Locate the cell with the specified text and output its [x, y] center coordinate. 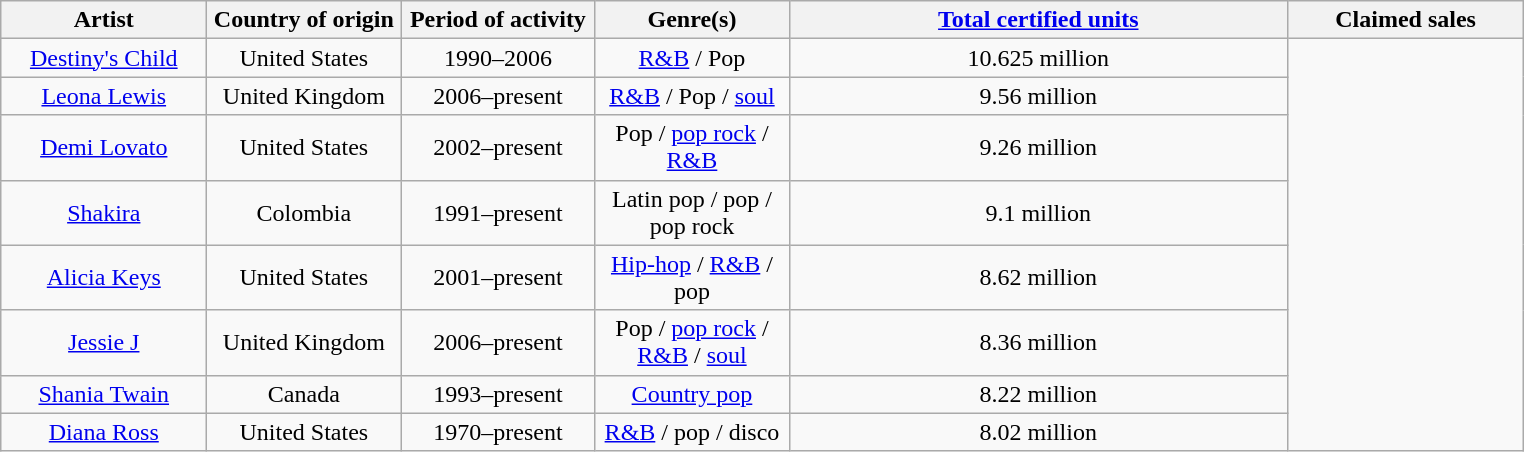
2001–present [498, 278]
Demi Lovato [104, 148]
8.02 million [1038, 432]
9.56 million [1038, 96]
1970–present [498, 432]
9.1 million [1038, 212]
Pop / pop rock / R&B [692, 148]
Genre(s) [692, 20]
Latin pop / pop / pop rock [692, 212]
Shania Twain [104, 394]
8.62 million [1038, 278]
Diana Ross [104, 432]
Pop / pop rock / R&B / soul [692, 342]
R&B / Pop / soul [692, 96]
R&B / pop / disco [692, 432]
1990–2006 [498, 58]
Claimed sales [1406, 20]
Artist [104, 20]
R&B / Pop [692, 58]
Colombia [304, 212]
Alicia Keys [104, 278]
1993–present [498, 394]
Shakira [104, 212]
Jessie J [104, 342]
Canada [304, 394]
9.26 million [1038, 148]
Hip-hop / R&B / pop [692, 278]
8.22 million [1038, 394]
Total certified units [1038, 20]
Country pop [692, 394]
Period of activity [498, 20]
2002–present [498, 148]
Destiny's Child [104, 58]
1991–present [498, 212]
8.36 million [1038, 342]
10.625 million [1038, 58]
Country of origin [304, 20]
Leona Lewis [104, 96]
